From the cell containing the given text, extract its center point as (x, y) coordinate. 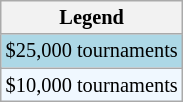
Legend (92, 17)
$10,000 tournaments (92, 85)
$25,000 tournaments (92, 51)
